Capture the cell that displays the provided text and extract its (x, y) central coordinate. 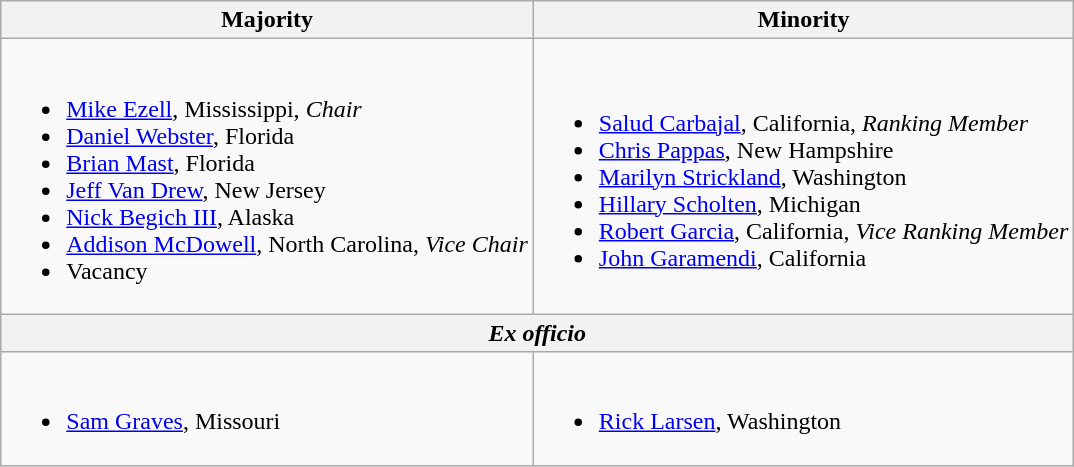
Rick Larsen, Washington (803, 408)
Majority (268, 20)
Minority (803, 20)
Ex officio (538, 333)
Sam Graves, Missouri (268, 408)
